From the cell containing the given text, extract its center point as (X, Y) coordinate. 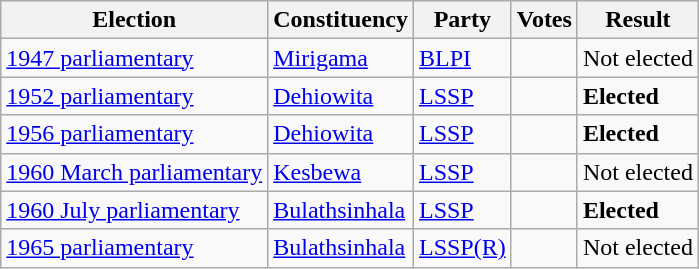
Result (638, 20)
Kesbewa (341, 172)
BLPI (462, 58)
Constituency (341, 20)
Mirigama (341, 58)
1965 parliamentary (134, 248)
Votes (544, 20)
1960 July parliamentary (134, 210)
1952 parliamentary (134, 96)
Election (134, 20)
1960 March parliamentary (134, 172)
Party (462, 20)
LSSP(R) (462, 248)
1956 parliamentary (134, 134)
1947 parliamentary (134, 58)
